Determine the [X, Y] coordinate at the center of the cell enclosing the given text.  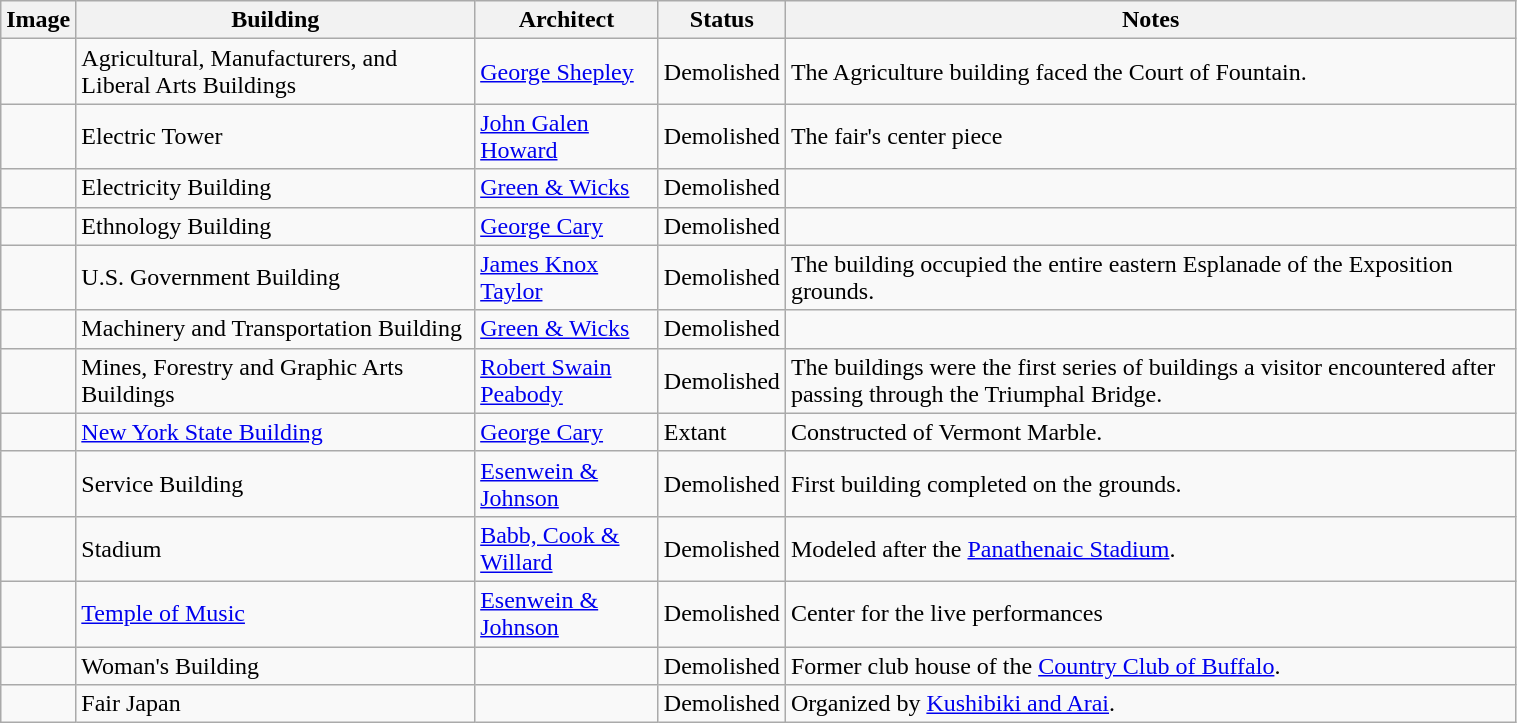
Notes [1150, 20]
James Knox Taylor [567, 278]
The buildings were the first series of buildings a visitor encountered after passing through the Triumphal Bridge. [1150, 380]
Agricultural, Manufacturers, and Liberal Arts Buildings [276, 72]
Image [38, 20]
U.S. Government Building [276, 278]
The fair's center piece [1150, 136]
Modeled after the Panathenaic Stadium. [1150, 548]
Constructed of Vermont Marble. [1150, 432]
The building occupied the entire eastern Esplanade of the Exposition grounds. [1150, 278]
First building completed on the grounds. [1150, 484]
Electric Tower [276, 136]
Robert Swain Peabody [567, 380]
Architect [567, 20]
Former club house of the Country Club of Buffalo. [1150, 665]
Building [276, 20]
Fair Japan [276, 704]
John Galen Howard [567, 136]
Babb, Cook & Willard [567, 548]
Temple of Music [276, 614]
George Shepley [567, 72]
Machinery and Transportation Building [276, 329]
Ethnology Building [276, 226]
Woman's Building [276, 665]
The Agriculture building faced the Court of Fountain. [1150, 72]
Status [722, 20]
Stadium [276, 548]
Center for the live performances [1150, 614]
Mines, Forestry and Graphic Arts Buildings [276, 380]
Organized by Kushibiki and Arai. [1150, 704]
New York State Building [276, 432]
Service Building [276, 484]
Electricity Building [276, 188]
Extant [722, 432]
